Capture the cell that displays the provided text and extract its [X, Y] central coordinate. 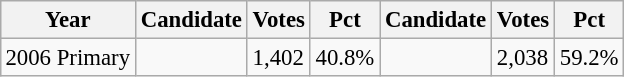
2,038 [524, 57]
40.8% [344, 57]
2006 Primary [68, 57]
59.2% [588, 57]
1,402 [278, 57]
Year [68, 20]
